Return (x, y) of the center of cell containing provided text 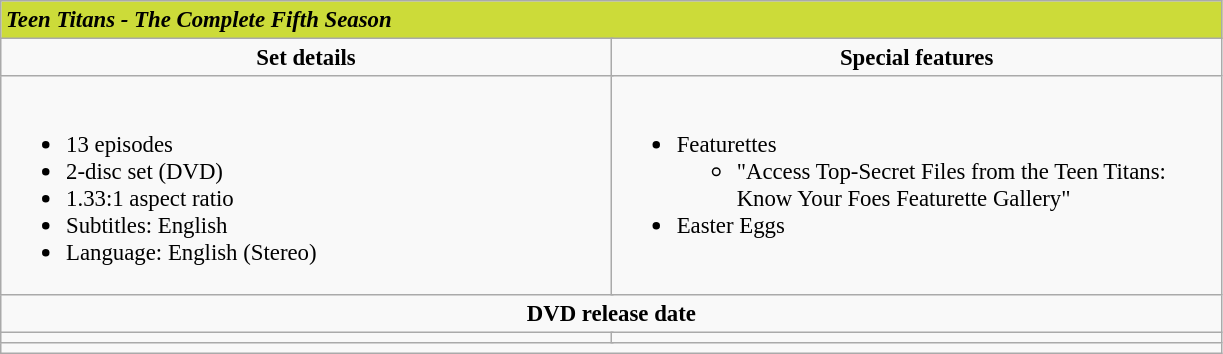
Teen Titans - The Complete Fifth Season (612, 20)
13 episodes2-disc set (DVD)1.33:1 aspect ratioSubtitles: EnglishLanguage: English (Stereo) (306, 185)
DVD release date (612, 313)
Featurettes"Access Top-Secret Files from the Teen Titans: Know Your Foes Featurette Gallery"Easter Eggs (916, 185)
Special features (916, 58)
Set details (306, 58)
